Return (X, Y) of the center of cell containing provided text 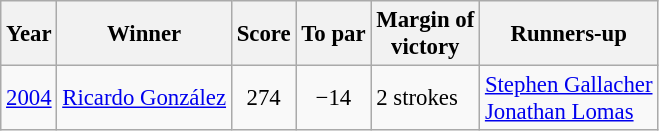
Year (29, 34)
Margin ofvictory (426, 34)
Runners-up (569, 34)
2 strokes (426, 98)
Winner (144, 34)
Stephen Gallacher Jonathan Lomas (569, 98)
2004 (29, 98)
−14 (334, 98)
Score (264, 34)
Ricardo González (144, 98)
274 (264, 98)
To par (334, 34)
